Identify which cell holds the provided text, then report its [X, Y] central coordinate. 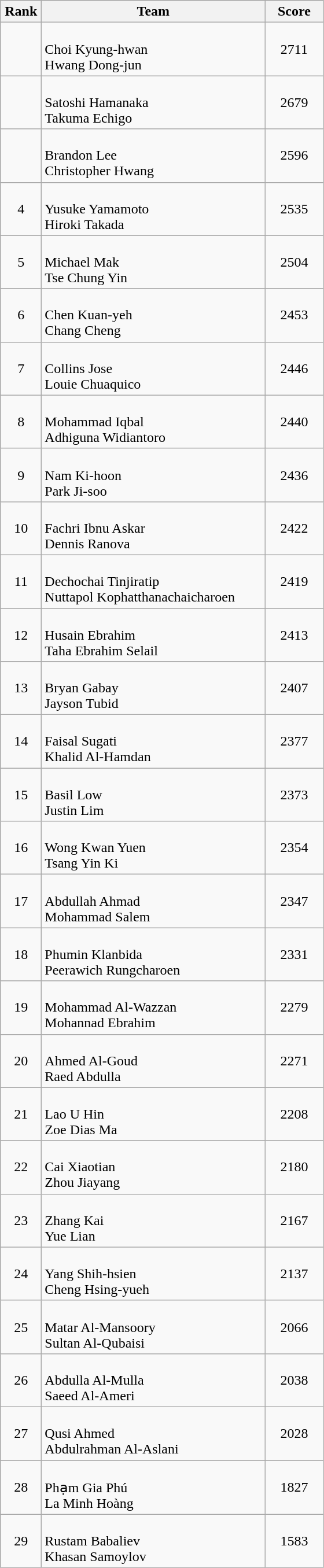
14 [21, 741]
8 [21, 422]
2413 [294, 635]
Basil LowJustin Lim [153, 795]
Ahmed Al-GoudRaed Abdulla [153, 1061]
4 [21, 209]
5 [21, 262]
2453 [294, 315]
Matar Al-MansoorySultan Al-Qubaisi [153, 1327]
23 [21, 1220]
Cai XiaotianZhou Jiayang [153, 1167]
2208 [294, 1114]
2167 [294, 1220]
2596 [294, 156]
29 [21, 1541]
Choi Kyung-hwanHwang Dong-jun [153, 49]
Yusuke YamamotoHiroki Takada [153, 209]
Michael MakTse Chung Yin [153, 262]
Brandon LeeChristopher Hwang [153, 156]
Abdulla Al-MullaSaeed Al-Ameri [153, 1380]
15 [21, 795]
Phumin KlanbidaPeerawich Rungcharoen [153, 954]
11 [21, 581]
28 [21, 1487]
Score [294, 12]
2440 [294, 422]
2271 [294, 1061]
27 [21, 1433]
Nam Ki-hoonPark Ji-soo [153, 475]
Rustam BabalievKhasan Samoylov [153, 1541]
7 [21, 368]
2347 [294, 901]
24 [21, 1274]
Qusi AhmedAbdulrahman Al-Aslani [153, 1433]
Yang Shih-hsienCheng Hsing-yueh [153, 1274]
22 [21, 1167]
Abdullah AhmadMohammad Salem [153, 901]
2028 [294, 1433]
25 [21, 1327]
2038 [294, 1380]
2331 [294, 954]
Mohammad Al-WazzanMohannad Ebrahim [153, 1008]
21 [21, 1114]
12 [21, 635]
6 [21, 315]
Mohammad IqbalAdhiguna Widiantoro [153, 422]
16 [21, 848]
2137 [294, 1274]
13 [21, 688]
18 [21, 954]
2504 [294, 262]
Wong Kwan YuenTsang Yin Ki [153, 848]
2180 [294, 1167]
Husain EbrahimTaha Ebrahim Selail [153, 635]
2377 [294, 741]
1583 [294, 1541]
Team [153, 12]
17 [21, 901]
Collins JoseLouie Chuaquico [153, 368]
2422 [294, 528]
Zhang KaiYue Lian [153, 1220]
2419 [294, 581]
Dechochai TinjiratipNuttapol Kophatthanachaicharoen [153, 581]
20 [21, 1061]
Bryan GabayJayson Tubid [153, 688]
19 [21, 1008]
Faisal SugatiKhalid Al-Hamdan [153, 741]
2436 [294, 475]
2373 [294, 795]
2279 [294, 1008]
10 [21, 528]
Chen Kuan-yehChang Cheng [153, 315]
2711 [294, 49]
9 [21, 475]
2407 [294, 688]
2354 [294, 848]
2446 [294, 368]
Fachri Ibnu AskarDennis Ranova [153, 528]
Phạm Gia PhúLa Minh Hoàng [153, 1487]
26 [21, 1380]
2066 [294, 1327]
2679 [294, 102]
Lao U HinZoe Dias Ma [153, 1114]
2535 [294, 209]
Satoshi HamanakaTakuma Echigo [153, 102]
Rank [21, 12]
1827 [294, 1487]
